For the text-containing cell, return its midpoint in (x, y) coordinate format. 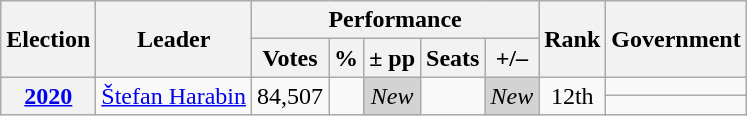
Štefan Harabin (174, 96)
Election (48, 39)
2020 (48, 96)
± pp (392, 58)
+/– (512, 58)
Government (676, 39)
12th (572, 96)
Seats (453, 58)
84,507 (290, 96)
Rank (572, 39)
Performance (394, 20)
Votes (290, 58)
% (346, 58)
Leader (174, 39)
